Locate the cell with the specified text and output its [x, y] center coordinate. 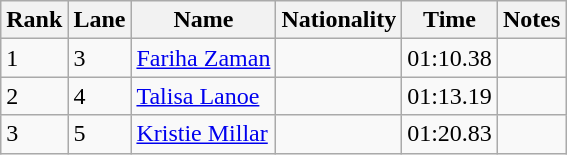
Rank [34, 20]
Lane [100, 20]
2 [34, 96]
01:20.83 [450, 134]
Talisa Lanoe [204, 96]
01:13.19 [450, 96]
01:10.38 [450, 58]
4 [100, 96]
Time [450, 20]
Notes [531, 20]
1 [34, 58]
Name [204, 20]
5 [100, 134]
Nationality [339, 20]
Fariha Zaman [204, 58]
Kristie Millar [204, 134]
